Return [x, y] of the center of cell containing provided text 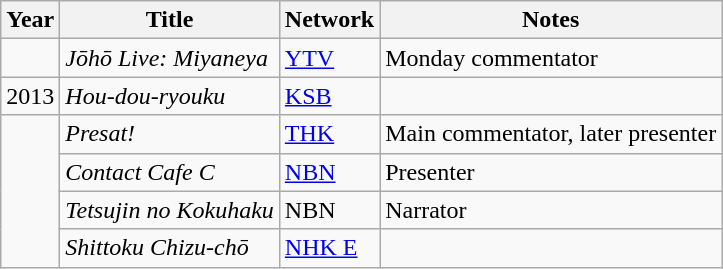
Title [170, 20]
Shittoku Chizu-chō [170, 248]
Year [30, 20]
Notes [551, 20]
THK [329, 134]
Tetsujin no Kokuhaku [170, 210]
Network [329, 20]
Presenter [551, 172]
KSB [329, 96]
Main commentator, later presenter [551, 134]
Hou-dou-ryouku [170, 96]
Monday commentator [551, 58]
Jōhō Live: Miyaneya [170, 58]
2013 [30, 96]
YTV [329, 58]
Contact Cafe C [170, 172]
Narrator [551, 210]
Presat! [170, 134]
NHK E [329, 248]
